Find where the given text appears and provide that cell's center as (x, y) coordinate. 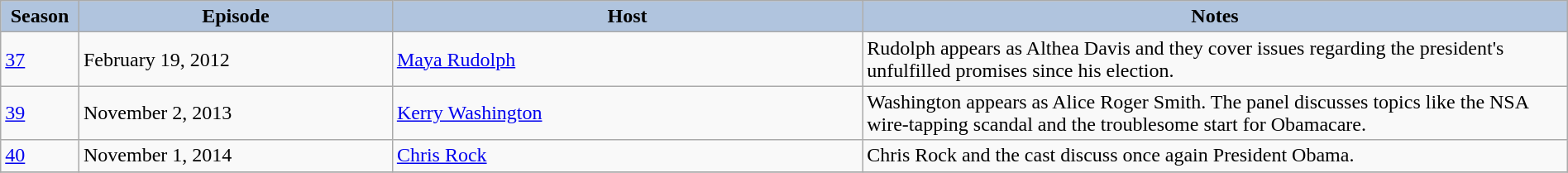
40 (40, 156)
39 (40, 113)
November 1, 2014 (235, 156)
Host (627, 17)
Washington appears as Alice Roger Smith. The panel discusses topics like the NSA wire-tapping scandal and the troublesome start for Obamacare. (1216, 113)
Maya Rudolph (627, 60)
Episode (235, 17)
November 2, 2013 (235, 113)
Season (40, 17)
Chris Rock (627, 156)
Kerry Washington (627, 113)
February 19, 2012 (235, 60)
Chris Rock and the cast discuss once again President Obama. (1216, 156)
37 (40, 60)
Rudolph appears as Althea Davis and they cover issues regarding the president's unfulfilled promises since his election. (1216, 60)
Notes (1216, 17)
